Identify which cell holds the provided text, then report its [x, y] central coordinate. 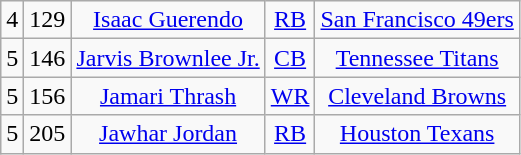
Jamari Thrash [168, 96]
WR [290, 96]
4 [12, 20]
205 [48, 134]
Cleveland Browns [417, 96]
Tennessee Titans [417, 58]
156 [48, 96]
129 [48, 20]
146 [48, 58]
San Francisco 49ers [417, 20]
Houston Texans [417, 134]
Jawhar Jordan [168, 134]
Isaac Guerendo [168, 20]
CB [290, 58]
Jarvis Brownlee Jr. [168, 58]
